Pinpoint the cell where the given text exists, returning its (X, Y) midpoint coordinate. 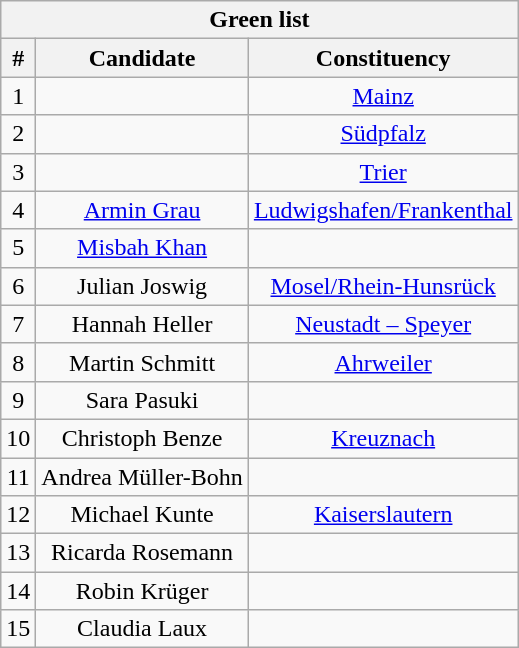
Green list (260, 20)
Constituency (383, 58)
9 (18, 400)
Mainz (383, 96)
Ahrweiler (383, 362)
4 (18, 210)
Hannah Heller (142, 324)
Candidate (142, 58)
3 (18, 172)
6 (18, 286)
7 (18, 324)
Kaiserslautern (383, 515)
Sara Pasuki (142, 400)
Robin Krüger (142, 591)
Ricarda Rosemann (142, 553)
Neustadt – Speyer (383, 324)
Kreuznach (383, 438)
8 (18, 362)
15 (18, 629)
13 (18, 553)
Claudia Laux (142, 629)
Michael Kunte (142, 515)
5 (18, 248)
Armin Grau (142, 210)
10 (18, 438)
12 (18, 515)
Christoph Benze (142, 438)
Julian Joswig (142, 286)
Andrea Müller-Bohn (142, 477)
11 (18, 477)
14 (18, 591)
Trier (383, 172)
Martin Schmitt (142, 362)
Südpfalz (383, 134)
1 (18, 96)
Ludwigshafen/Frankenthal (383, 210)
Misbah Khan (142, 248)
# (18, 58)
2 (18, 134)
Mosel/Rhein-Hunsrück (383, 286)
